Output the (X, Y) coordinate of the center of the cell containing the given text.  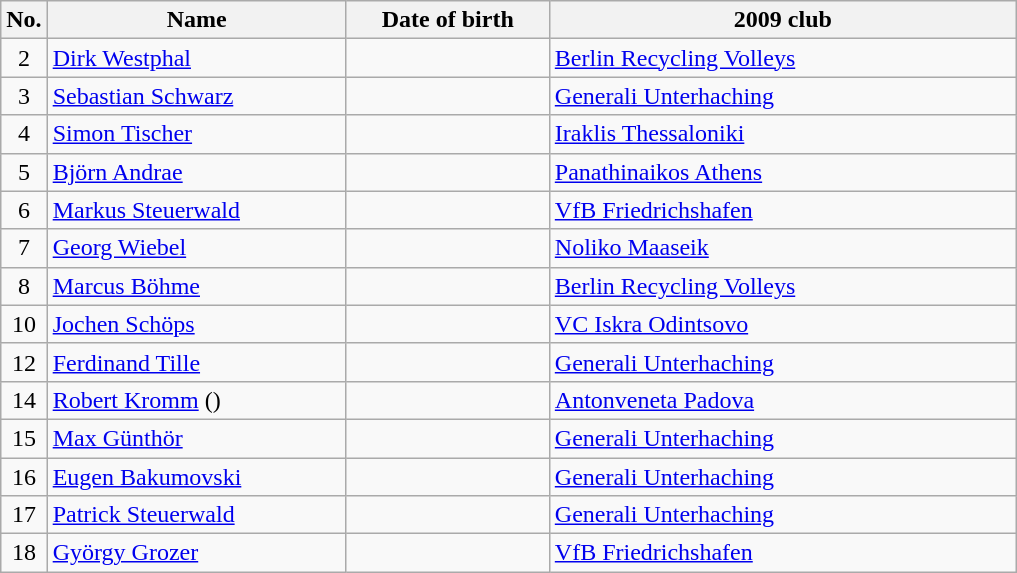
Sebastian Schwarz (196, 96)
5 (24, 172)
Panathinaikos Athens (782, 172)
Dirk Westphal (196, 58)
Simon Tischer (196, 134)
2 (24, 58)
10 (24, 324)
Eugen Bakumovski (196, 477)
VC Iskra Odintsovo (782, 324)
16 (24, 477)
2009 club (782, 20)
György Grozer (196, 553)
6 (24, 210)
8 (24, 286)
Date of birth (448, 20)
3 (24, 96)
14 (24, 400)
18 (24, 553)
17 (24, 515)
Björn Andrae (196, 172)
Ferdinand Tille (196, 362)
Name (196, 20)
7 (24, 248)
Jochen Schöps (196, 324)
Iraklis Thessaloniki (782, 134)
Marcus Böhme (196, 286)
Noliko Maaseik (782, 248)
Antonveneta Padova (782, 400)
Markus Steuerwald (196, 210)
Max Günthör (196, 438)
12 (24, 362)
Patrick Steuerwald (196, 515)
15 (24, 438)
Robert Kromm () (196, 400)
Georg Wiebel (196, 248)
No. (24, 20)
4 (24, 134)
